Detect which cell encompasses the target text, then output its (x, y) center coordinate. 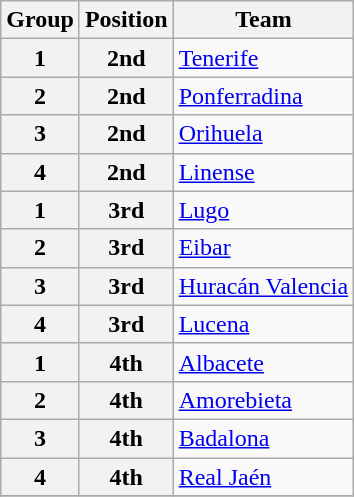
Orihuela (264, 134)
Eibar (264, 248)
Lugo (264, 210)
Badalona (264, 438)
Tenerife (264, 58)
Linense (264, 172)
Huracán Valencia (264, 286)
Group (40, 20)
Team (264, 20)
Albacete (264, 362)
Real Jaén (264, 477)
Position (126, 20)
Ponferradina (264, 96)
Amorebieta (264, 400)
Lucena (264, 324)
